Return (x, y) of the center of cell containing provided text 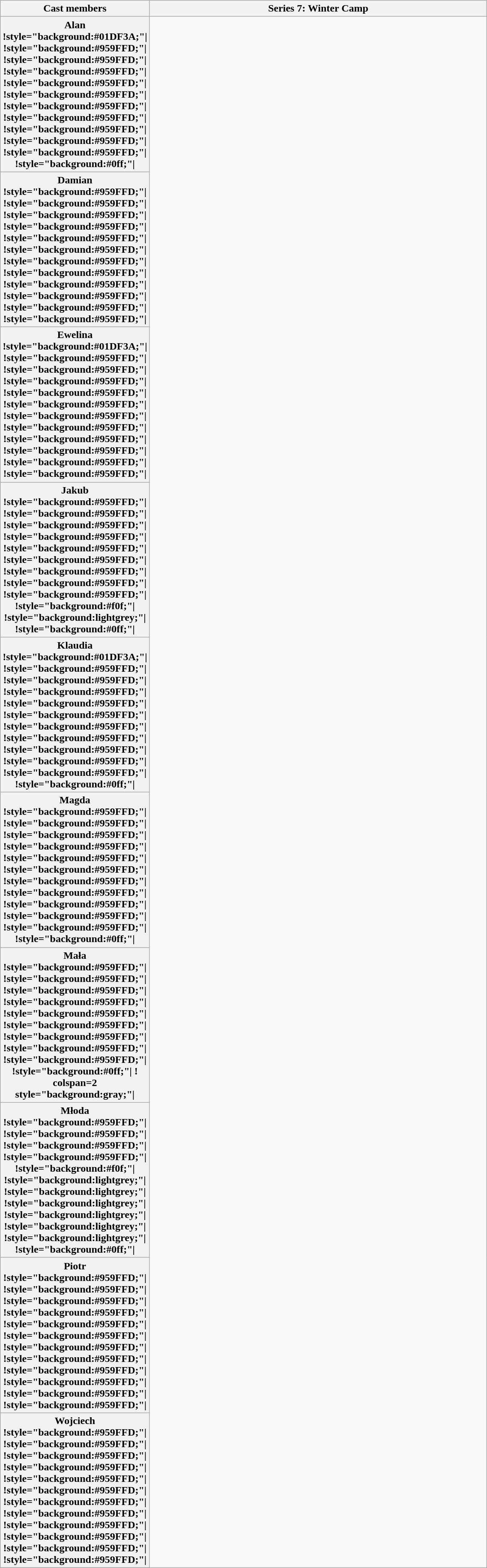
Series 7: Winter Camp (318, 9)
Cast members (75, 9)
